Search for the cell housing the specified text and yield its [X, Y] center coordinate. 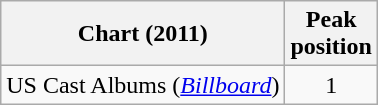
Peakposition [331, 34]
US Cast Albums (Billboard) [143, 85]
Chart (2011) [143, 34]
1 [331, 85]
